Capture the cell that displays the provided text and extract its [X, Y] central coordinate. 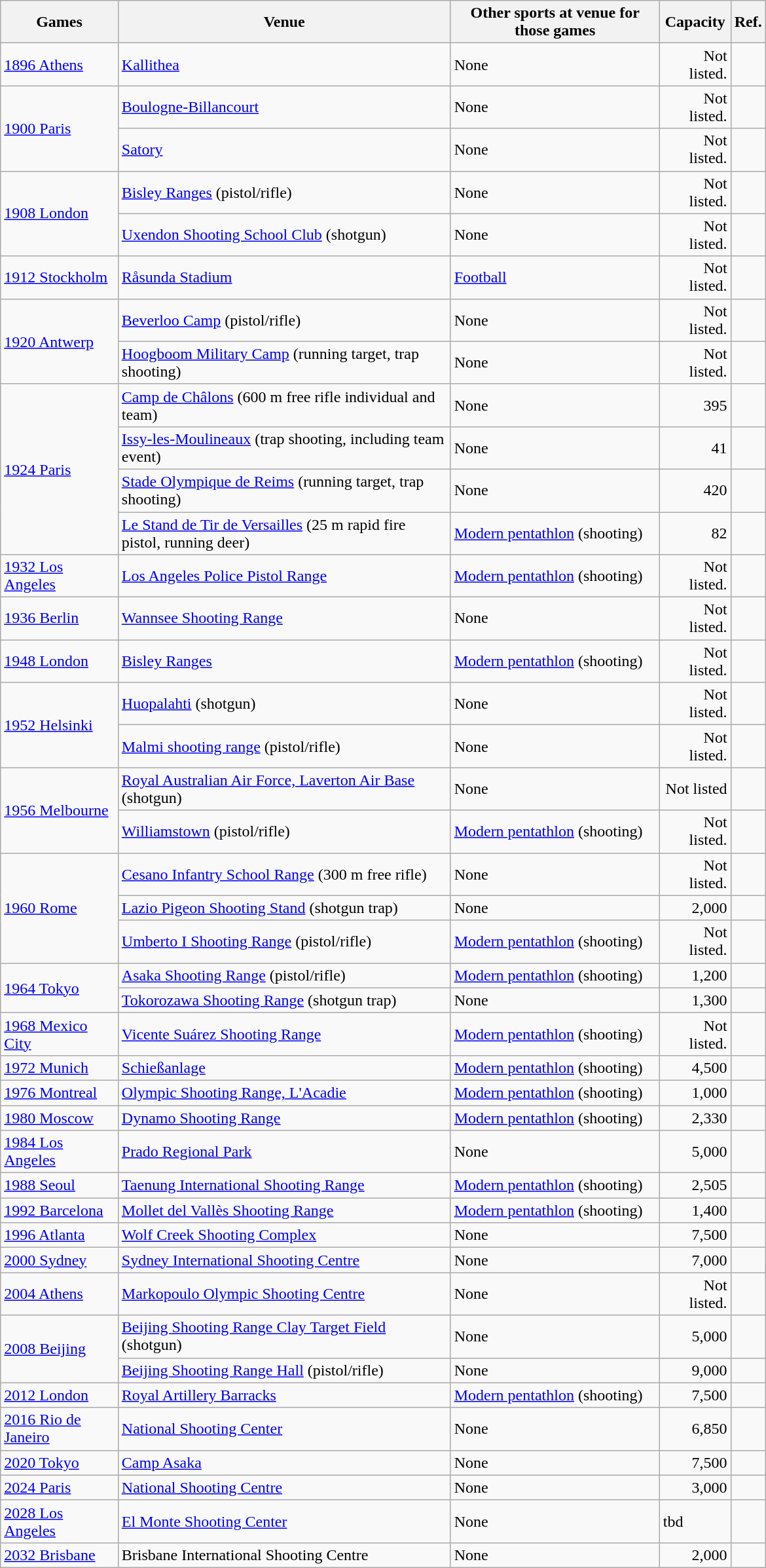
1988 Seoul [60, 1185]
Le Stand de Tir de Versailles (25 m rapid fire pistol, running deer) [284, 533]
1996 Atlanta [60, 1235]
Prado Regional Park [284, 1151]
1,300 [695, 1000]
1960 Rome [60, 908]
Uxendon Shooting School Club (shotgun) [284, 234]
2004 Athens [60, 1294]
1956 Melbourne [60, 810]
9,000 [695, 1370]
1920 Antwerp [60, 341]
1,000 [695, 1092]
Beverloo Camp (pistol/rifle) [284, 320]
Hoogboom Military Camp (running target, trap shooting) [284, 363]
7,000 [695, 1260]
1932 Los Angeles [60, 576]
1936 Berlin [60, 618]
Los Angeles Police Pistol Range [284, 576]
Camp Asaka [284, 1463]
1952 Helsinki [60, 725]
82 [695, 533]
1896 Athens [60, 64]
Huopalahti (shotgun) [284, 703]
Venue [284, 22]
2020 Tokyo [60, 1463]
Markopoulo Olympic Shooting Centre [284, 1294]
1992 Barcelona [60, 1210]
Bisley Ranges (pistol/rifle) [284, 193]
420 [695, 490]
Cesano Infantry School Range (300 m free rifle) [284, 874]
Issy-les-Moulineaux (trap shooting, including team event) [284, 448]
2000 Sydney [60, 1260]
3,000 [695, 1487]
1972 Munich [60, 1068]
6,850 [695, 1429]
Kallithea [284, 64]
Tokorozawa Shooting Range (shotgun trap) [284, 1000]
Schießanlage [284, 1068]
4,500 [695, 1068]
395 [695, 405]
Brisbane International Shooting Centre [284, 1555]
1948 London [60, 662]
Bisley Ranges [284, 662]
Stade Olympique de Reims (running target, trap shooting) [284, 490]
Royal Australian Air Force, Laverton Air Base (shotgun) [284, 789]
Vicente Suárez Shooting Range [284, 1034]
Wolf Creek Shooting Complex [284, 1235]
National Shooting Center [284, 1429]
1,400 [695, 1210]
Boulogne-Billancourt [284, 107]
1912 Stockholm [60, 278]
2024 Paris [60, 1487]
1968 Mexico City [60, 1034]
Royal Artillery Barracks [284, 1395]
Dynamo Shooting Range [284, 1118]
1908 London [60, 214]
Sydney International Shooting Centre [284, 1260]
1976 Montreal [60, 1092]
Malmi shooting range (pistol/rifle) [284, 747]
1900 Paris [60, 128]
2012 London [60, 1395]
2,330 [695, 1118]
1,200 [695, 975]
Umberto I Shooting Range (pistol/rifle) [284, 942]
Lazio Pigeon Shooting Stand (shotgun trap) [284, 908]
41 [695, 448]
National Shooting Centre [284, 1487]
Mollet del Vallès Shooting Range [284, 1210]
Capacity [695, 22]
Asaka Shooting Range (pistol/rifle) [284, 975]
1984 Los Angeles [60, 1151]
Williamstown (pistol/rifle) [284, 832]
1980 Moscow [60, 1118]
2016 Rio de Janeiro [60, 1429]
2,505 [695, 1185]
Beijing Shooting Range Hall (pistol/rifle) [284, 1370]
Råsunda Stadium [284, 278]
tbd [695, 1521]
1964 Tokyo [60, 988]
2028 Los Angeles [60, 1521]
Camp de Châlons (600 m free rifle individual and team) [284, 405]
Games [60, 22]
Taenung International Shooting Range [284, 1185]
Not listed [695, 789]
Satory [284, 149]
Ref. [748, 22]
2008 Beijing [60, 1349]
Football [555, 278]
1924 Paris [60, 469]
Beijing Shooting Range Clay Target Field (shotgun) [284, 1336]
Olympic Shooting Range, L'Acadie [284, 1092]
2032 Brisbane [60, 1555]
Other sports at venue for those games [555, 22]
El Monte Shooting Center [284, 1521]
Wannsee Shooting Range [284, 618]
